Capture the cell that displays the provided text and extract its [x, y] central coordinate. 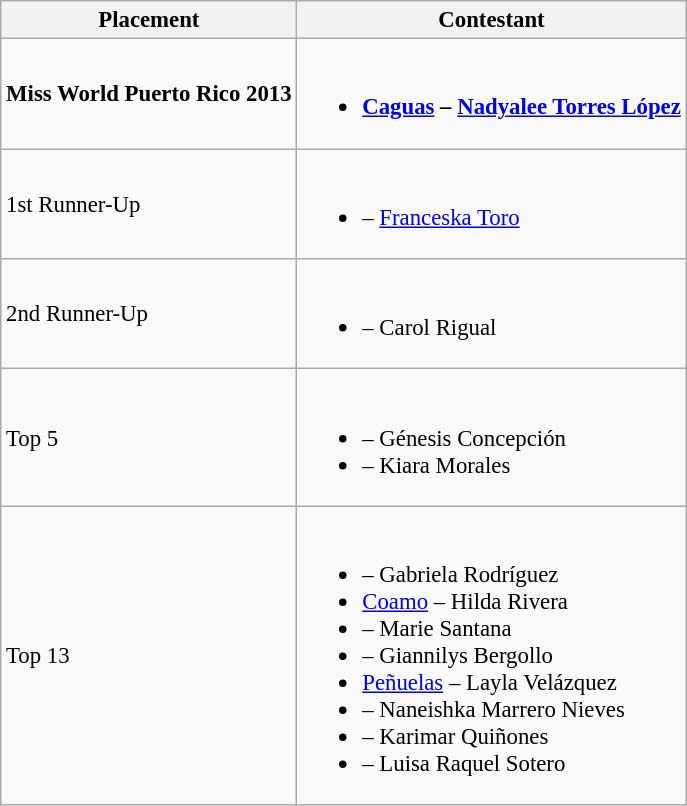
2nd Runner-Up [149, 314]
– Génesis Concepción – Kiara Morales [492, 438]
– Carol Rigual [492, 314]
– Franceska Toro [492, 204]
Contestant [492, 20]
Caguas – Nadyalee Torres López [492, 94]
Top 5 [149, 438]
Miss World Puerto Rico 2013 [149, 94]
Top 13 [149, 656]
1st Runner-Up [149, 204]
Placement [149, 20]
